From the cell containing the given text, extract its center point as (x, y) coordinate. 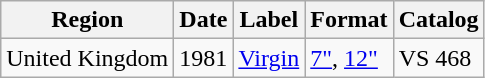
VS 468 (438, 58)
United Kingdom (88, 58)
Virgin (269, 58)
Format (349, 20)
Region (88, 20)
Catalog (438, 20)
Label (269, 20)
1981 (204, 58)
7", 12" (349, 58)
Date (204, 20)
